Determine the (X, Y) coordinate at the center of the cell enclosing the given text.  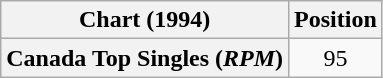
95 (336, 58)
Position (336, 20)
Canada Top Singles (RPM) (145, 58)
Chart (1994) (145, 20)
